Identify which cell holds the provided text, then report its [X, Y] central coordinate. 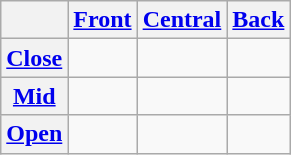
Back [258, 20]
Front [102, 20]
Central [182, 20]
Open [34, 134]
Close [34, 58]
Mid [34, 96]
